Identify which cell holds the provided text, then report its [x, y] central coordinate. 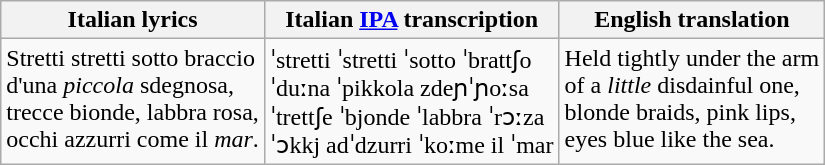
Italian lyrics [133, 20]
English translation [692, 20]
Held tightly under the armof a little disdainful one,blonde braids, pink lips,eyes blue like the sea. [692, 102]
Italian IPA transcription [412, 20]
ˈstretti ˈstretti ˈsotto ˈbrattʃoˈduːna ˈpikkola zdeɲˈɲoːsaˈtrettʃe ˈbjonde ˈlabbra ˈrɔːzaˈɔkkj adˈdzurri ˈkoːme il ˈmar [412, 102]
Stretti stretti sotto bracciod'una piccola sdegnosa,trecce bionde, labbra rosa,occhi azzurri come il mar. [133, 102]
